Return the [x, y] coordinate for the center point of the cell that contains the specified text.  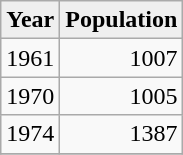
1970 [30, 96]
Population [122, 20]
1007 [122, 58]
1961 [30, 58]
Year [30, 20]
1005 [122, 96]
1974 [30, 134]
1387 [122, 134]
